Identify which cell holds the provided text, then report its [X, Y] central coordinate. 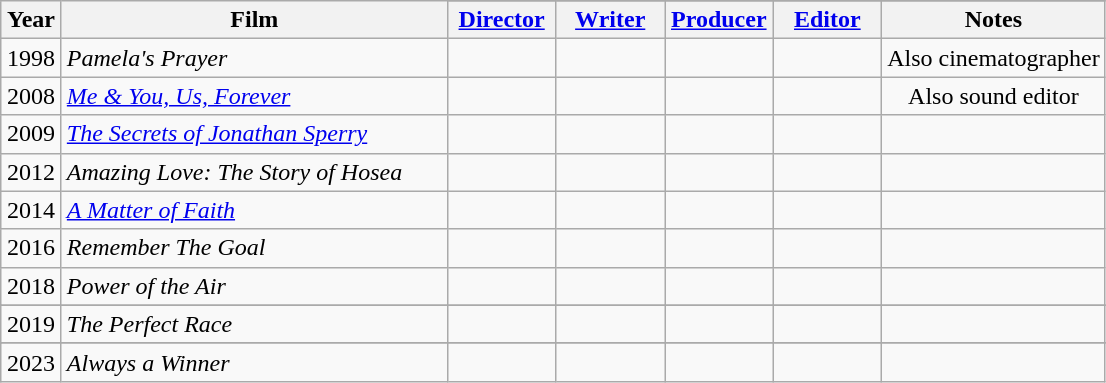
Power of the Air [254, 286]
Pamela's Prayer [254, 58]
Remember The Goal [254, 248]
2023 [32, 362]
2019 [32, 324]
2016 [32, 248]
Amazing Love: The Story of Hosea [254, 172]
Notes [994, 20]
A Matter of Faith [254, 210]
2012 [32, 172]
Director [502, 20]
2018 [32, 286]
The Secrets of Jonathan Sperry [254, 134]
Also sound editor [994, 96]
Producer [718, 20]
Writer [610, 20]
Year [32, 20]
2014 [32, 210]
Me & You, Us, Forever [254, 96]
Film [254, 20]
Always a Winner [254, 362]
2008 [32, 96]
1998 [32, 58]
Also cinematographer [994, 58]
The Perfect Race [254, 324]
Editor [828, 20]
2009 [32, 134]
